Determine the [X, Y] coordinate at the center of the cell enclosing the given text.  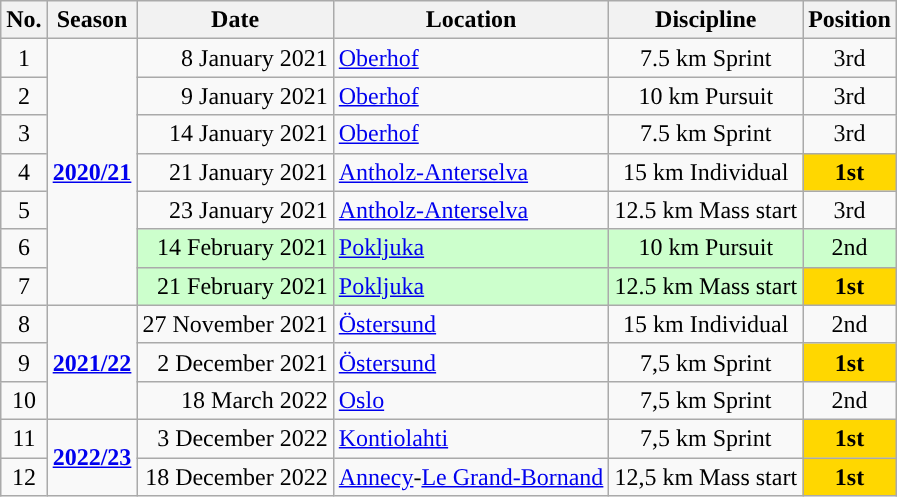
2021/22 [92, 362]
2020/21 [92, 172]
Position [850, 20]
Oslo [471, 400]
6 [24, 248]
3 [24, 134]
Annecy-Le Grand-Bornand [471, 477]
18 December 2022 [235, 477]
Season [92, 20]
12 [24, 477]
4 [24, 172]
12,5 km Mass start [706, 477]
14 January 2021 [235, 134]
3 December 2022 [235, 438]
7 [24, 286]
2 [24, 96]
8 [24, 324]
11 [24, 438]
2 December 2021 [235, 362]
14 February 2021 [235, 248]
23 January 2021 [235, 210]
Location [471, 20]
10 [24, 400]
No. [24, 20]
8 January 2021 [235, 58]
9 January 2021 [235, 96]
21 February 2021 [235, 286]
5 [24, 210]
9 [24, 362]
27 November 2021 [235, 324]
Date [235, 20]
18 March 2022 [235, 400]
21 January 2021 [235, 172]
Discipline [706, 20]
Kontiolahti [471, 438]
2022/23 [92, 457]
1 [24, 58]
